Locate the cell with the specified text and output its (x, y) center coordinate. 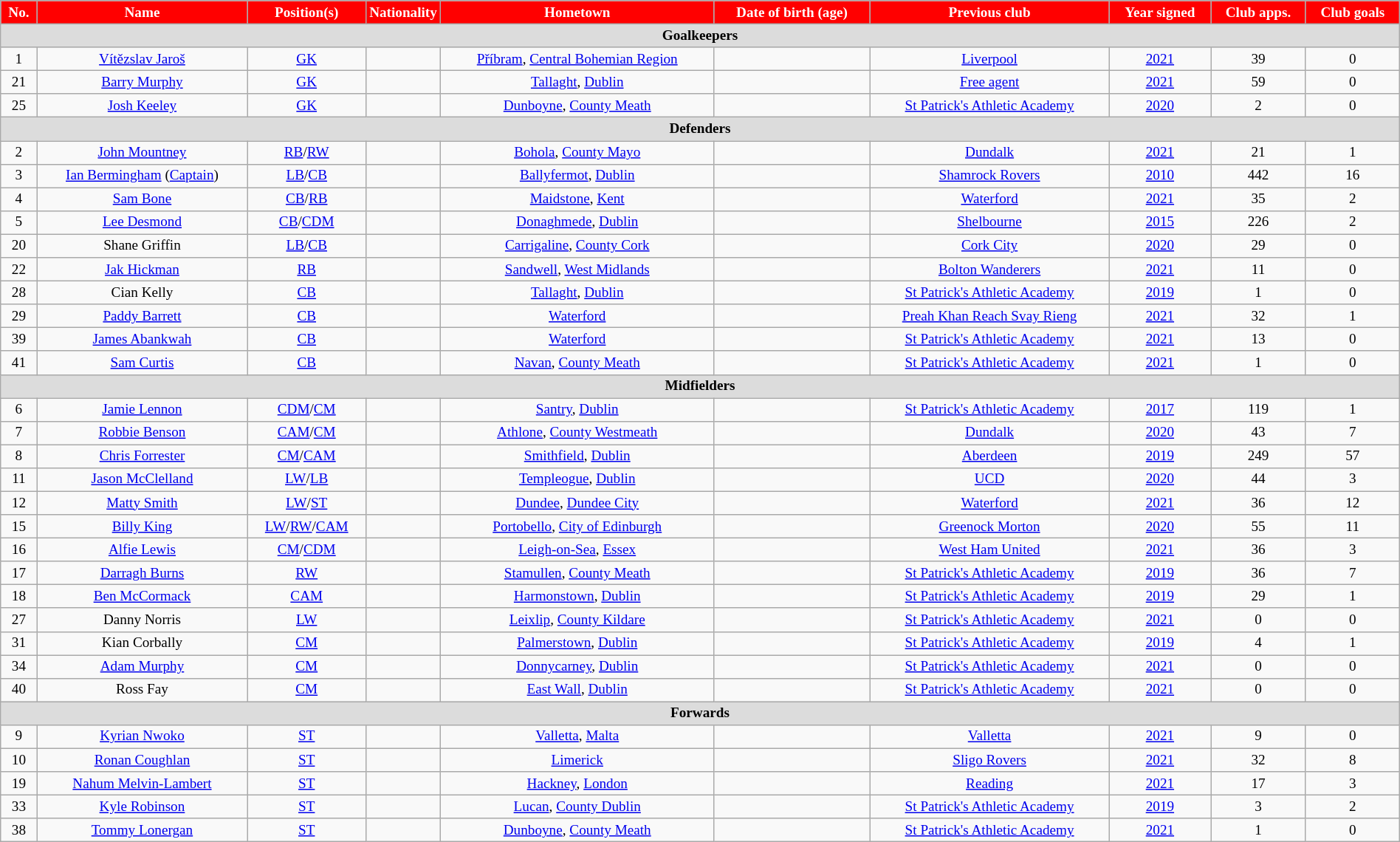
13 (1258, 340)
Darragh Burns (142, 573)
Kyle Robinson (142, 807)
No. (19, 13)
Club apps. (1258, 13)
Ronan Coughlan (142, 760)
Midfielders (700, 386)
57 (1353, 456)
Year signed (1159, 13)
55 (1258, 527)
Santry, Dublin (577, 409)
Bolton Wanderers (989, 270)
Preah Khan Reach Svay Rieng (989, 316)
Jak Hickman (142, 270)
Donaghmede, Dublin (577, 222)
Sam Bone (142, 199)
33 (19, 807)
Alfie Lewis (142, 550)
CAM (307, 597)
Adam Murphy (142, 666)
15 (19, 527)
59 (1258, 82)
27 (19, 620)
Templeogue, Dublin (577, 479)
Vítězslav Jaroš (142, 59)
LW/ST (307, 503)
Příbram, Central Bohemian Region (577, 59)
2010 (1159, 176)
Ben McCormack (142, 597)
Aberdeen (989, 456)
2015 (1159, 222)
119 (1258, 409)
Nationality (403, 13)
Harmonstown, Dublin (577, 597)
Donnycarney, Dublin (577, 666)
Hometown (577, 13)
Ian Bermingham (Captain) (142, 176)
Shamrock Rovers (989, 176)
Robbie Benson (142, 433)
25 (19, 106)
Lee Desmond (142, 222)
Cork City (989, 246)
RB (307, 270)
Leigh-on-Sea, Essex (577, 550)
Valletta (989, 736)
Greenock Morton (989, 527)
Jason McClelland (142, 479)
Barry Murphy (142, 82)
Hackney, London (577, 784)
19 (19, 784)
Limerick (577, 760)
Shelbourne (989, 222)
Leixlip, County Kildare (577, 620)
Smithfield, Dublin (577, 456)
Lucan, County Dublin (577, 807)
Liverpool (989, 59)
20 (19, 246)
CB/CDM (307, 222)
Valletta, Malta (577, 736)
LW/LB (307, 479)
Palmerstown, Dublin (577, 643)
UCD (989, 479)
Nahum Melvin-Lambert (142, 784)
Free agent (989, 82)
RB/RW (307, 152)
RW (307, 573)
CM/CDM (307, 550)
Sam Curtis (142, 363)
Navan, County Meath (577, 363)
Tommy Lonergan (142, 830)
Stamullen, County Meath (577, 573)
CAM/CM (307, 433)
Previous club (989, 13)
Danny Norris (142, 620)
442 (1258, 176)
Kyrian Nwoko (142, 736)
Matty Smith (142, 503)
Sandwell, West Midlands (577, 270)
Maidstone, Kent (577, 199)
Ross Fay (142, 690)
226 (1258, 222)
James Abankwah (142, 340)
East Wall, Dublin (577, 690)
Date of birth (age) (792, 13)
41 (19, 363)
CM/CAM (307, 456)
22 (19, 270)
38 (19, 830)
Reading (989, 784)
Shane Griffin (142, 246)
34 (19, 666)
40 (19, 690)
Dundee, Dundee City (577, 503)
Name (142, 13)
Carrigaline, County Cork (577, 246)
35 (1258, 199)
Portobello, City of Edinburgh (577, 527)
28 (19, 292)
Paddy Barrett (142, 316)
John Mountney (142, 152)
Jamie Lennon (142, 409)
43 (1258, 433)
Position(s) (307, 13)
LW (307, 620)
Cian Kelly (142, 292)
Sligo Rovers (989, 760)
Club goals (1353, 13)
5 (19, 222)
Ballyfermot, Dublin (577, 176)
Kian Corbally (142, 643)
2017 (1159, 409)
West Ham United (989, 550)
CDM/CM (307, 409)
18 (19, 597)
6 (19, 409)
Athlone, County Westmeath (577, 433)
CB/RB (307, 199)
Billy King (142, 527)
Bohola, County Mayo (577, 152)
Josh Keeley (142, 106)
10 (19, 760)
LW/RW/CAM (307, 527)
249 (1258, 456)
Chris Forrester (142, 456)
31 (19, 643)
Goalkeepers (700, 35)
Forwards (700, 713)
44 (1258, 479)
Defenders (700, 129)
